Identify which cell holds the provided text, then report its (X, Y) central coordinate. 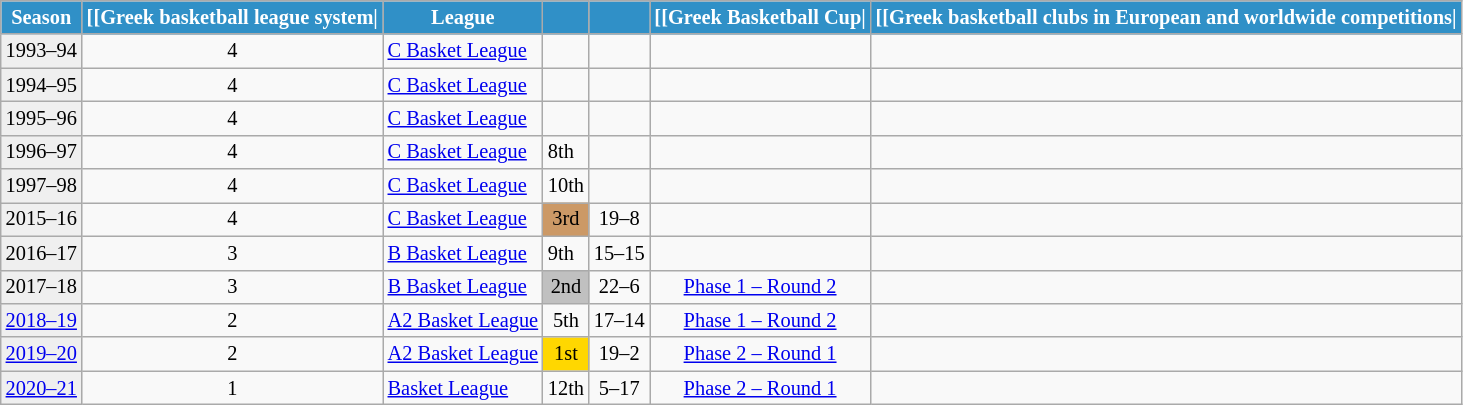
2017–18 (42, 287)
3rd (566, 219)
1 (232, 388)
5th (566, 320)
19–2 (620, 354)
Basket League (463, 388)
Season (42, 17)
17–14 (620, 320)
12th (566, 388)
[[Greek basketball clubs in European and worldwide competitions| (1166, 17)
19–8 (620, 219)
1st (566, 354)
5–17 (620, 388)
2020–21 (42, 388)
[[Greek Basketball Cup| (760, 17)
[[Greek basketball league system| (232, 17)
2016–17 (42, 253)
15–15 (620, 253)
1995–96 (42, 118)
2015–16 (42, 219)
9th (566, 253)
22–6 (620, 287)
1997–98 (42, 186)
1994–95 (42, 85)
2nd (566, 287)
1996–97 (42, 152)
League (463, 17)
1993–94 (42, 51)
2019–20 (42, 354)
2018–19 (42, 320)
8th (566, 152)
10th (566, 186)
